Provide the [x, y] coordinate of the cell's center where the given text is located.  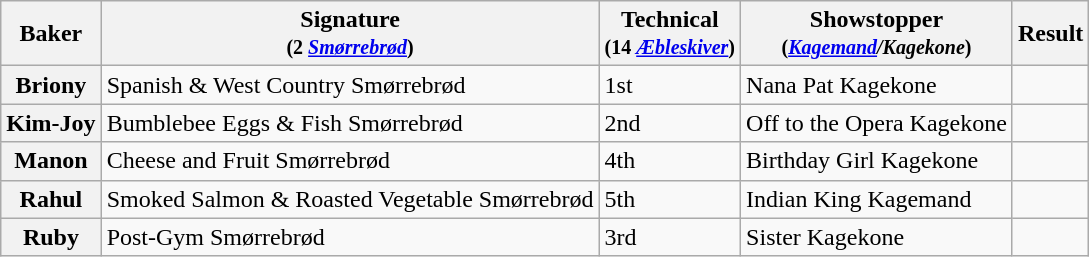
3rd [670, 237]
1st [670, 85]
Result [1050, 34]
Bumblebee Eggs & Fish Smørrebrød [350, 123]
Nana Pat Kagekone [877, 85]
Sister Kagekone [877, 237]
Indian King Kagemand [877, 199]
Smoked Salmon & Roasted Vegetable Smørrebrød [350, 199]
Baker [51, 34]
2nd [670, 123]
Kim-Joy [51, 123]
Off to the Opera Kagekone [877, 123]
Ruby [51, 237]
Cheese and Fruit Smørrebrød [350, 161]
Spanish & West Country Smørrebrød [350, 85]
Manon [51, 161]
Showstopper(Kagemand/Kagekone) [877, 34]
Signature(2 Smørrebrød) [350, 34]
Briony [51, 85]
Birthday Girl Kagekone [877, 161]
4th [670, 161]
5th [670, 199]
Rahul [51, 199]
Post-Gym Smørrebrød [350, 237]
Technical(14 Æbleskiver) [670, 34]
